Identify which cell holds the provided text, then report its [x, y] central coordinate. 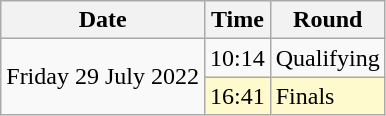
10:14 [237, 58]
Finals [328, 96]
Qualifying [328, 58]
Time [237, 20]
16:41 [237, 96]
Round [328, 20]
Date [103, 20]
Friday 29 July 2022 [103, 77]
